Pinpoint the cell where the given text exists, returning its [x, y] midpoint coordinate. 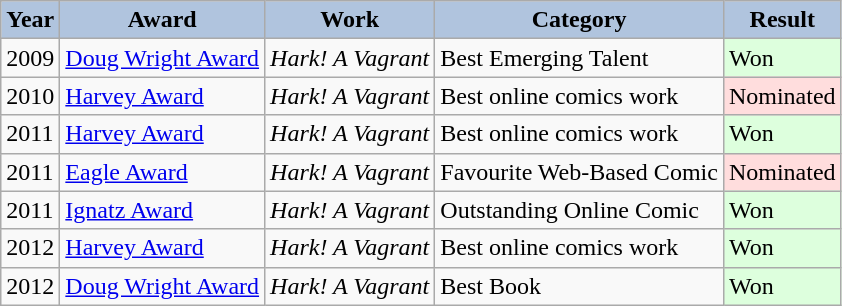
Work [350, 20]
Best Book [580, 286]
Year [30, 20]
Result [782, 20]
Eagle Award [162, 172]
Ignatz Award [162, 210]
Category [580, 20]
2010 [30, 96]
Best Emerging Talent [580, 58]
Favourite Web-Based Comic [580, 172]
Outstanding Online Comic [580, 210]
2009 [30, 58]
Award [162, 20]
